Search for the cell housing the specified text and yield its (X, Y) center coordinate. 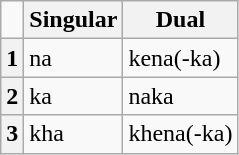
khena(-ka) (180, 134)
ka (74, 96)
kena(-ka) (180, 58)
na (74, 58)
Dual (180, 20)
naka (180, 96)
1 (12, 58)
kha (74, 134)
Singular (74, 20)
3 (12, 134)
2 (12, 96)
